Extract the [X, Y] coordinate from the center of the cell holding the provided text.  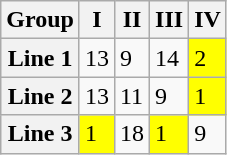
IV [208, 20]
Line 2 [40, 96]
II [132, 20]
Group [40, 20]
I [96, 20]
18 [132, 134]
Line 1 [40, 58]
III [170, 20]
11 [132, 96]
Line 3 [40, 134]
2 [208, 58]
14 [170, 58]
